Find where the given text appears and provide that cell's center as (x, y) coordinate. 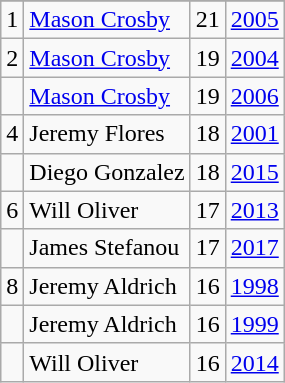
Jeremy Flores (107, 134)
2006 (254, 96)
8 (12, 286)
2004 (254, 58)
6 (12, 210)
2005 (254, 20)
1999 (254, 324)
2 (12, 58)
1998 (254, 286)
4 (12, 134)
Diego Gonzalez (107, 172)
21 (208, 20)
James Stefanou (107, 248)
2001 (254, 134)
1 (12, 20)
2013 (254, 210)
2017 (254, 248)
2014 (254, 362)
2015 (254, 172)
